Capture the cell that displays the provided text and extract its (X, Y) central coordinate. 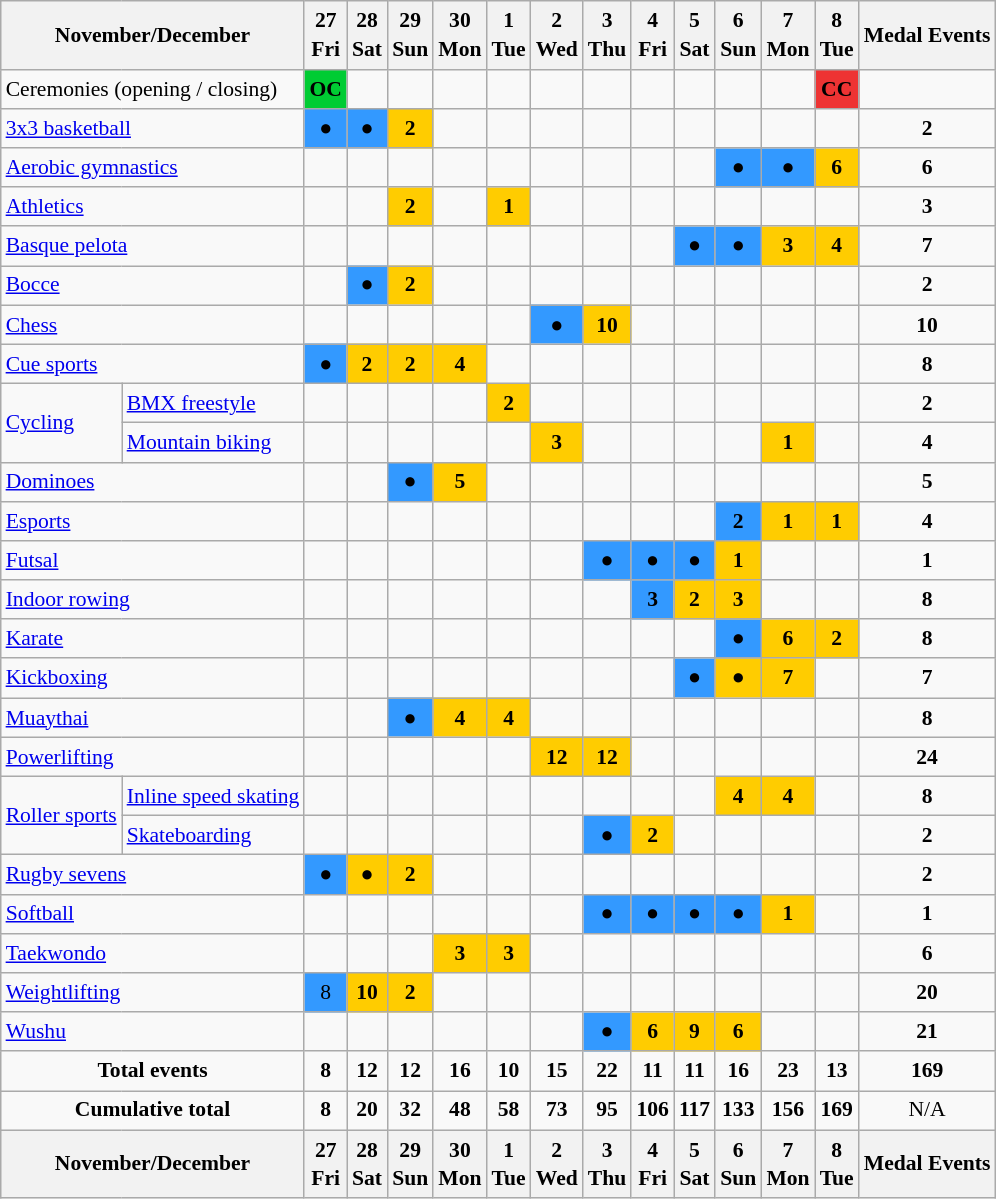
23 (788, 1070)
N/A (928, 1110)
Bocce (153, 286)
133 (738, 1110)
Wushu (153, 1032)
Dominoes (153, 482)
117 (694, 1110)
Rugby sevens (153, 874)
Weightlifting (153, 992)
Cycling (62, 422)
Skateboarding (214, 836)
Muaythai (153, 718)
Karate (153, 638)
Ceremonies (opening / closing) (153, 88)
Taekwondo (153, 952)
58 (509, 1110)
Chess (153, 324)
Total events (153, 1070)
Athletics (153, 206)
3x3 basketball (153, 128)
OC (326, 88)
Softball (153, 914)
Aerobic gymnastics (153, 168)
Indoor rowing (153, 600)
BMX freestyle (214, 402)
73 (557, 1110)
Cue sports (153, 364)
Mountain biking (214, 442)
Futsal (153, 560)
Roller sports (62, 816)
Powerlifting (153, 756)
Kickboxing (153, 678)
21 (928, 1032)
Inline speed skating (214, 796)
Basque pelota (153, 246)
24 (928, 756)
Esports (153, 520)
156 (788, 1110)
Cumulative total (153, 1110)
106 (652, 1110)
13 (837, 1070)
9 (694, 1032)
15 (557, 1070)
48 (460, 1110)
CC (837, 88)
22 (608, 1070)
95 (608, 1110)
32 (410, 1110)
